Scan for the cell matching the given text and deliver its [x, y] coordinate at center. 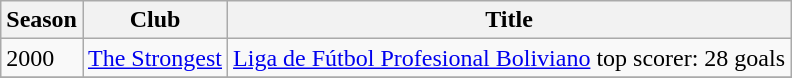
Title [510, 20]
Season [42, 20]
The Strongest [154, 58]
Liga de Fútbol Profesional Boliviano top scorer: 28 goals [510, 58]
Club [154, 20]
2000 [42, 58]
